Search for the cell housing the specified text and yield its (X, Y) center coordinate. 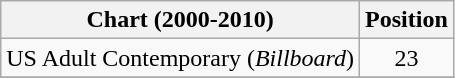
23 (407, 58)
Chart (2000-2010) (180, 20)
US Adult Contemporary (Billboard) (180, 58)
Position (407, 20)
